Locate the cell with the specified text and output its [x, y] center coordinate. 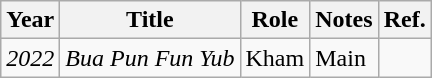
Role [275, 20]
Bua Pun Fun Yub [150, 58]
Title [150, 20]
Main [344, 58]
2022 [30, 58]
Ref. [404, 20]
Year [30, 20]
Notes [344, 20]
Kham [275, 58]
